Output the [x, y] coordinate of the center of the cell containing the given text.  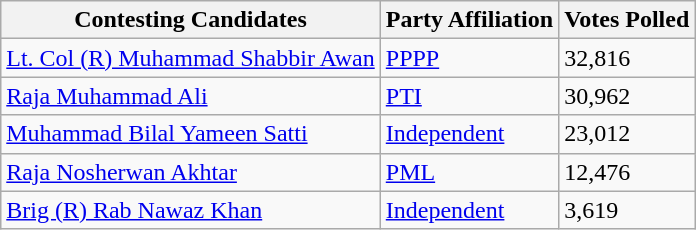
30,962 [627, 96]
32,816 [627, 58]
PML [469, 172]
Raja Muhammad Ali [191, 96]
Lt. Col (R) Muhammad Shabbir Awan [191, 58]
Party Affiliation [469, 20]
12,476 [627, 172]
Brig (R) Rab Nawaz Khan [191, 210]
Muhammad Bilal Yameen Satti [191, 134]
23,012 [627, 134]
PPPP [469, 58]
PTI [469, 96]
Votes Polled [627, 20]
3,619 [627, 210]
Contesting Candidates [191, 20]
Raja Nosherwan Akhtar [191, 172]
